Search for the cell housing the specified text and yield its [x, y] center coordinate. 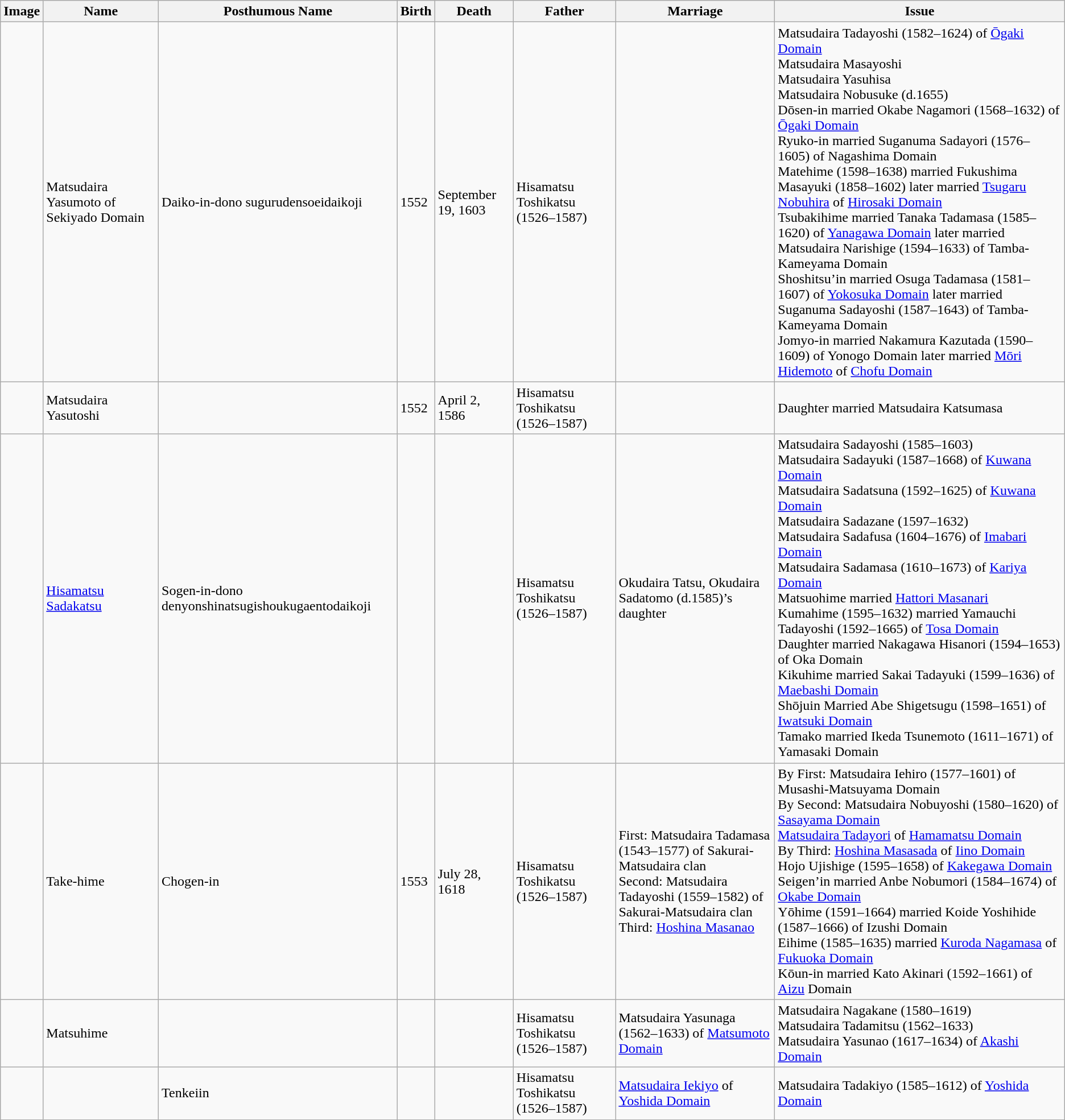
Name [101, 11]
Matsuhime [101, 1033]
Matsudaira Yasutoshi [101, 408]
Death [474, 11]
Marriage [695, 11]
Issue [919, 11]
Matsudaira Yasumoto of Sekiyado Domain [101, 202]
Matsudaira Iekiyo of Yoshida Domain [695, 1093]
Daiko-in-dono sugurudensoeidaikoji [278, 202]
Matsudaira Nagakane (1580–1619)Matsudaira Tadamitsu (1562–1633)Matsudaira Yasunao (1617–1634) of Akashi Domain [919, 1033]
Matsudaira Tadakiyo (1585–1612) of Yoshida Domain [919, 1093]
Sogen-in-dono denyonshinatsugishoukugaentodaikoji [278, 598]
Birth [416, 11]
Hisamatsu Sadakatsu [101, 598]
Image [22, 11]
September 19, 1603 [474, 202]
Posthumous Name [278, 11]
Chogen-in [278, 881]
Okudaira Tatsu, Okudaira Sadatomo (d.1585)’s daughter [695, 598]
Tenkeiin [278, 1093]
Take-hime [101, 881]
July 28, 1618 [474, 881]
Matsudaira Yasunaga (1562–1633) of Matsumoto Domain [695, 1033]
1553 [416, 881]
April 2, 1586 [474, 408]
Daughter married Matsudaira Katsumasa [919, 408]
Father [564, 11]
